Identify which cell holds the provided text, then report its (x, y) central coordinate. 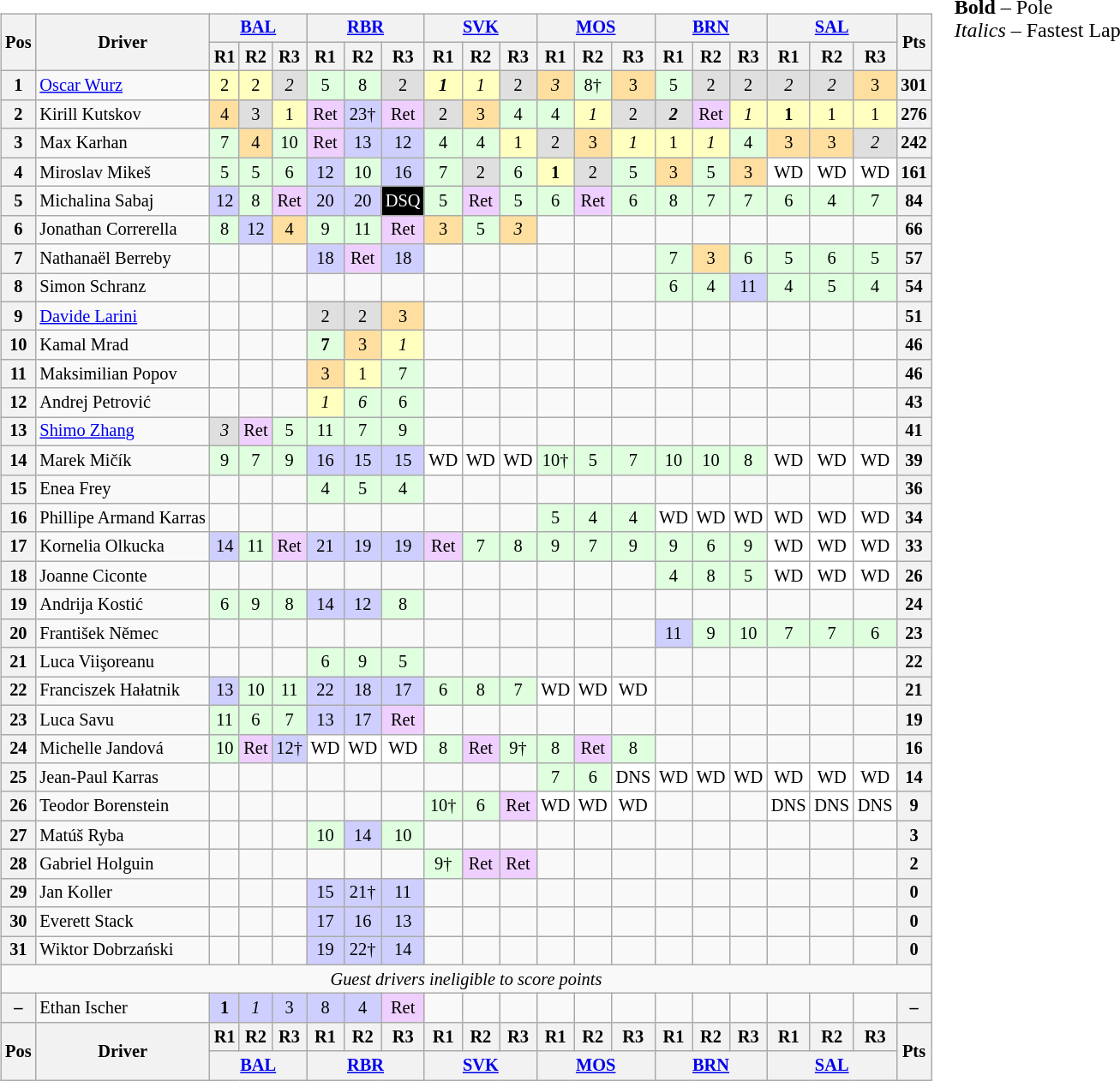
Phillipe Armand Karras (122, 518)
DSQ (403, 201)
Guest drivers ineligible to score points (466, 979)
57 (913, 259)
Gabriel Holguin (122, 864)
39 (913, 460)
242 (913, 143)
Everett Stack (122, 922)
8† (593, 86)
Kamal Mrad (122, 345)
30 (18, 922)
Shimo Zhang (122, 432)
276 (913, 115)
43 (913, 403)
Simon Schranz (122, 288)
22† (362, 951)
33 (913, 546)
29 (18, 893)
Ethan Ischer (122, 1008)
Enea Frey (122, 489)
Teodor Borenstein (122, 806)
66 (913, 230)
Davide Larini (122, 316)
Wiktor Dobrzański (122, 951)
51 (913, 316)
Jean-Paul Karras (122, 778)
23† (362, 115)
Nathanaël Berreby (122, 259)
Maksimilian Popov (122, 374)
Andrija Kostić (122, 605)
36 (913, 489)
František Němec (122, 633)
84 (913, 201)
Joanne Ciconte (122, 576)
Luca Viişoreanu (122, 662)
21† (362, 893)
Max Karhan (122, 143)
Kirill Kutskov (122, 115)
Matúš Ryba (122, 835)
31 (18, 951)
Jonathan Correrella (122, 230)
Kornelia Olkucka (122, 546)
Jan Koller (122, 893)
Miroslav Mikeš (122, 172)
28 (18, 864)
12† (289, 749)
34 (913, 518)
25 (18, 778)
301 (913, 86)
161 (913, 172)
Marek Mičík (122, 460)
Andrej Petrović (122, 403)
Franciszek Hałatnik (122, 691)
Michelle Jandová (122, 749)
Oscar Wurz (122, 86)
Michalina Sabaj (122, 201)
41 (913, 432)
27 (18, 835)
54 (913, 288)
Luca Savu (122, 720)
